Capture the cell that displays the provided text and extract its (x, y) central coordinate. 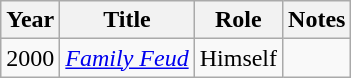
2000 (30, 58)
Title (127, 20)
Year (30, 20)
Role (238, 20)
Himself (238, 58)
Family Feud (127, 58)
Notes (317, 20)
